Pinpoint the cell where the given text exists, returning its (X, Y) midpoint coordinate. 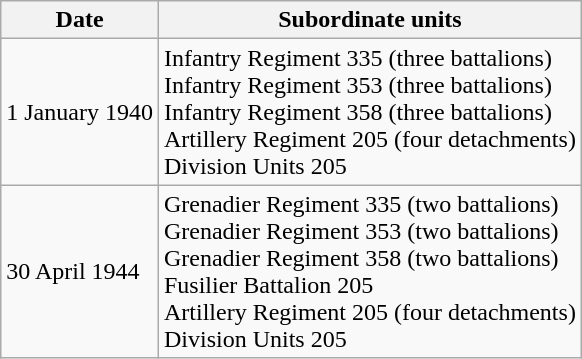
1 January 1940 (80, 112)
30 April 1944 (80, 272)
Subordinate units (370, 20)
Date (80, 20)
